For the text-containing cell, return its midpoint in [X, Y] coordinate format. 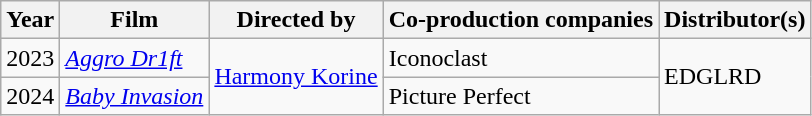
Picture Perfect [520, 96]
2024 [30, 96]
Co-production companies [520, 20]
Harmony Korine [296, 77]
Iconoclast [520, 58]
Distributor(s) [735, 20]
Directed by [296, 20]
Film [134, 20]
2023 [30, 58]
Year [30, 20]
Baby Invasion [134, 96]
Aggro Dr1ft [134, 58]
EDGLRD [735, 77]
